Detect which cell encompasses the target text, then output its (X, Y) center coordinate. 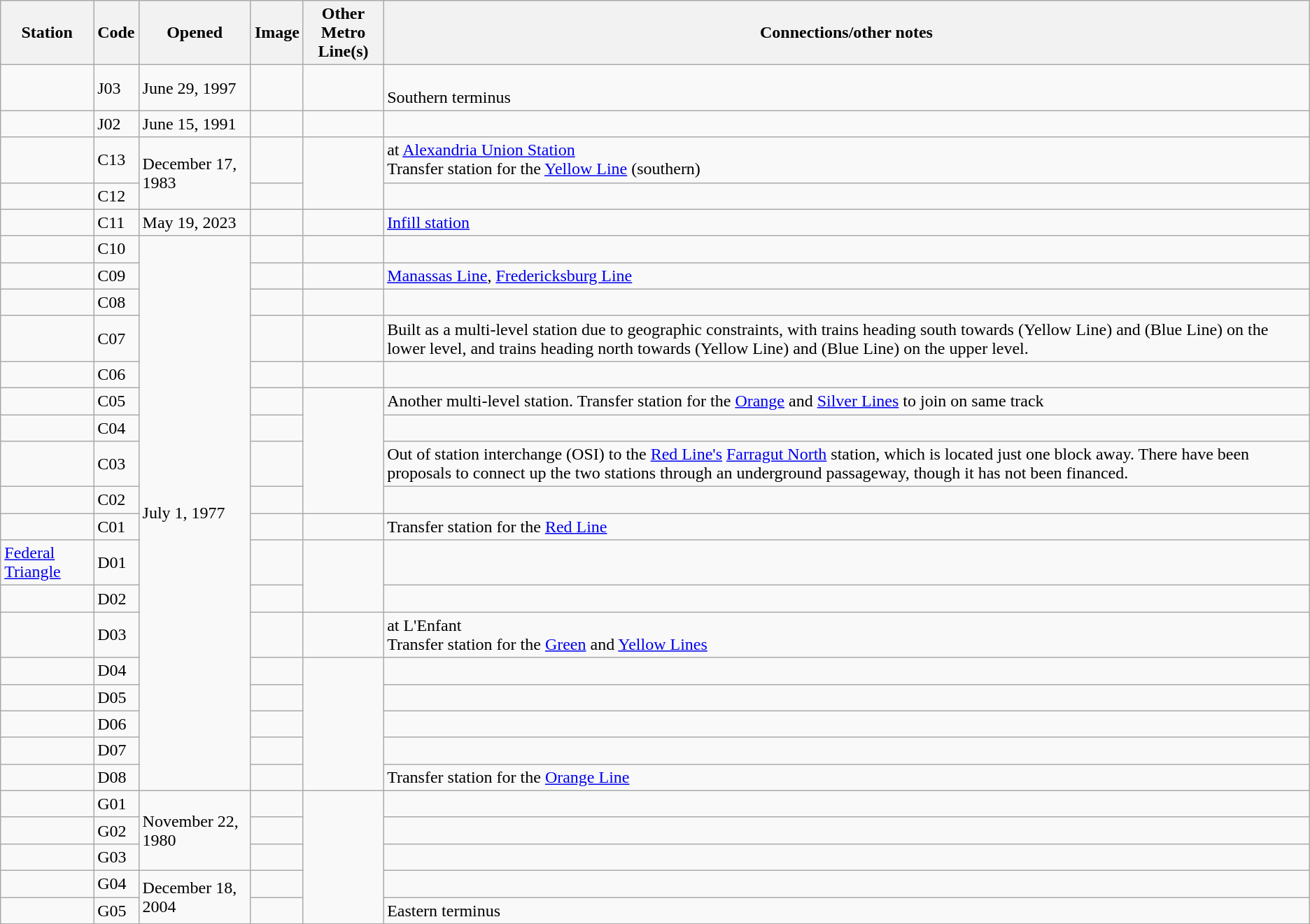
D07 (116, 751)
Infill station (847, 222)
G05 (116, 910)
Other MetroLine(s) (343, 33)
D04 (116, 671)
G04 (116, 883)
D05 (116, 697)
D06 (116, 724)
December 17, 1983 (195, 173)
G02 (116, 830)
Opened (195, 33)
C08 (116, 302)
Southern terminus (847, 88)
G01 (116, 804)
C04 (116, 427)
D08 (116, 777)
July 1, 1977 (195, 513)
C11 (116, 222)
C02 (116, 500)
Code (116, 33)
Image (277, 33)
June 15, 1991 (195, 124)
C10 (116, 249)
at Alexandria Union Station Transfer station for the Yellow Line (southern) (847, 159)
Station (48, 33)
C06 (116, 374)
D01 (116, 562)
J03 (116, 88)
Connections/other notes (847, 33)
C09 (116, 276)
November 22, 1980 (195, 830)
C07 (116, 339)
Manassas Line, Fredericksburg Line (847, 276)
G03 (116, 857)
C01 (116, 527)
Eastern terminus (847, 910)
June 29, 1997 (195, 88)
D03 (116, 635)
Transfer station for the Orange Line (847, 777)
C03 (116, 464)
J02 (116, 124)
Federal Triangle (48, 562)
December 18, 2004 (195, 897)
D02 (116, 599)
Another multi-level station. Transfer station for the Orange and Silver Lines to join on same track (847, 401)
Transfer station for the Red Line (847, 527)
C12 (116, 196)
at L'Enfant Transfer station for the Green and Yellow Lines (847, 635)
C05 (116, 401)
C13 (116, 159)
May 19, 2023 (195, 222)
